Provide the [X, Y] coordinate of the cell's center where the given text is located.  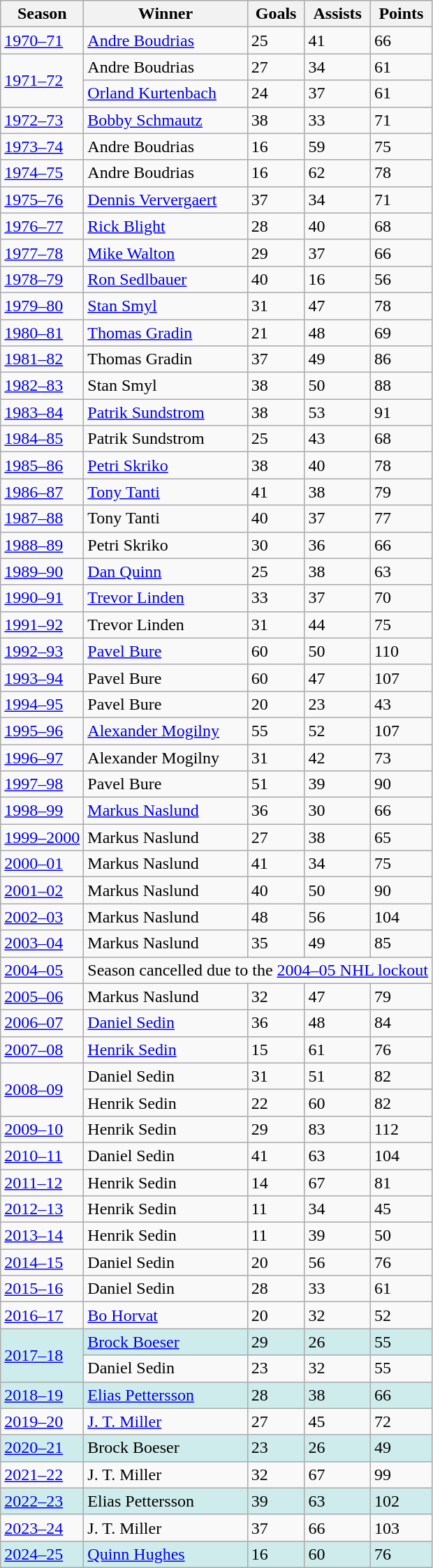
1997–98 [42, 784]
Bobby Schmautz [166, 120]
15 [276, 1050]
1971–72 [42, 80]
1998–99 [42, 811]
1970–71 [42, 40]
2020–21 [42, 1448]
Winner [166, 14]
Rick Blight [166, 226]
2005–06 [42, 996]
70 [401, 598]
86 [401, 359]
2016–17 [42, 1315]
1992–93 [42, 651]
1977–78 [42, 253]
1979–80 [42, 306]
88 [401, 386]
Goals [276, 14]
2011–12 [42, 1183]
77 [401, 518]
2000–01 [42, 864]
2003–04 [42, 943]
35 [276, 943]
2007–08 [42, 1050]
2012–13 [42, 1209]
1996–97 [42, 757]
110 [401, 651]
2022–23 [42, 1501]
44 [337, 625]
1976–77 [42, 226]
Dennis Ververgaert [166, 200]
2018–19 [42, 1395]
Bo Horvat [166, 1315]
112 [401, 1129]
1974–75 [42, 173]
Season [42, 14]
1978–79 [42, 279]
1981–82 [42, 359]
Season cancelled due to the 2004–05 NHL lockout [258, 970]
2019–20 [42, 1421]
2001–02 [42, 890]
2002–03 [42, 917]
2009–10 [42, 1129]
2004–05 [42, 970]
73 [401, 757]
84 [401, 1023]
1984–85 [42, 439]
22 [276, 1103]
53 [337, 412]
99 [401, 1474]
24 [276, 94]
2006–07 [42, 1023]
Mike Walton [166, 253]
42 [337, 757]
1987–88 [42, 518]
2010–11 [42, 1156]
Orland Kurtenbach [166, 94]
2024–25 [42, 1554]
69 [401, 333]
1982–83 [42, 386]
1973–74 [42, 147]
1993–94 [42, 678]
1980–81 [42, 333]
1999–2000 [42, 837]
1975–76 [42, 200]
Dan Quinn [166, 572]
Points [401, 14]
1990–91 [42, 598]
Quinn Hughes [166, 1554]
Assists [337, 14]
103 [401, 1528]
102 [401, 1501]
1985–86 [42, 465]
91 [401, 412]
83 [337, 1129]
2014–15 [42, 1262]
1991–92 [42, 625]
1972–73 [42, 120]
65 [401, 837]
1995–96 [42, 731]
1989–90 [42, 572]
1986–87 [42, 492]
85 [401, 943]
1994–95 [42, 704]
81 [401, 1183]
21 [276, 333]
2008–09 [42, 1089]
62 [337, 173]
2013–14 [42, 1236]
1983–84 [42, 412]
2017–18 [42, 1355]
72 [401, 1421]
59 [337, 147]
2023–24 [42, 1528]
Ron Sedlbauer [166, 279]
14 [276, 1183]
2021–22 [42, 1474]
1988–89 [42, 545]
2015–16 [42, 1289]
